Identify which cell holds the provided text, then report its (X, Y) central coordinate. 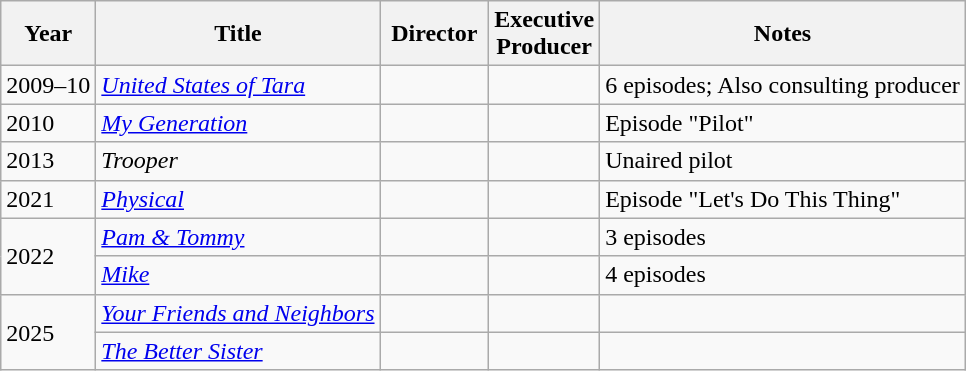
My Generation (238, 123)
The Better Sister (238, 351)
Pam & Tommy (238, 237)
Unaired pilot (783, 161)
Mike (238, 275)
2013 (48, 161)
2010 (48, 123)
2025 (48, 332)
3 episodes (783, 237)
2009–10 (48, 85)
Episode "Let's Do This Thing" (783, 199)
4 episodes (783, 275)
ExecutiveProducer (544, 34)
Year (48, 34)
United States of Tara (238, 85)
Title (238, 34)
2022 (48, 256)
Your Friends and Neighbors (238, 313)
Trooper (238, 161)
2021 (48, 199)
6 episodes; Also consulting producer (783, 85)
Notes (783, 34)
Episode "Pilot" (783, 123)
Physical (238, 199)
Director (434, 34)
